Return the [X, Y] coordinate for the center point of the cell that contains the specified text.  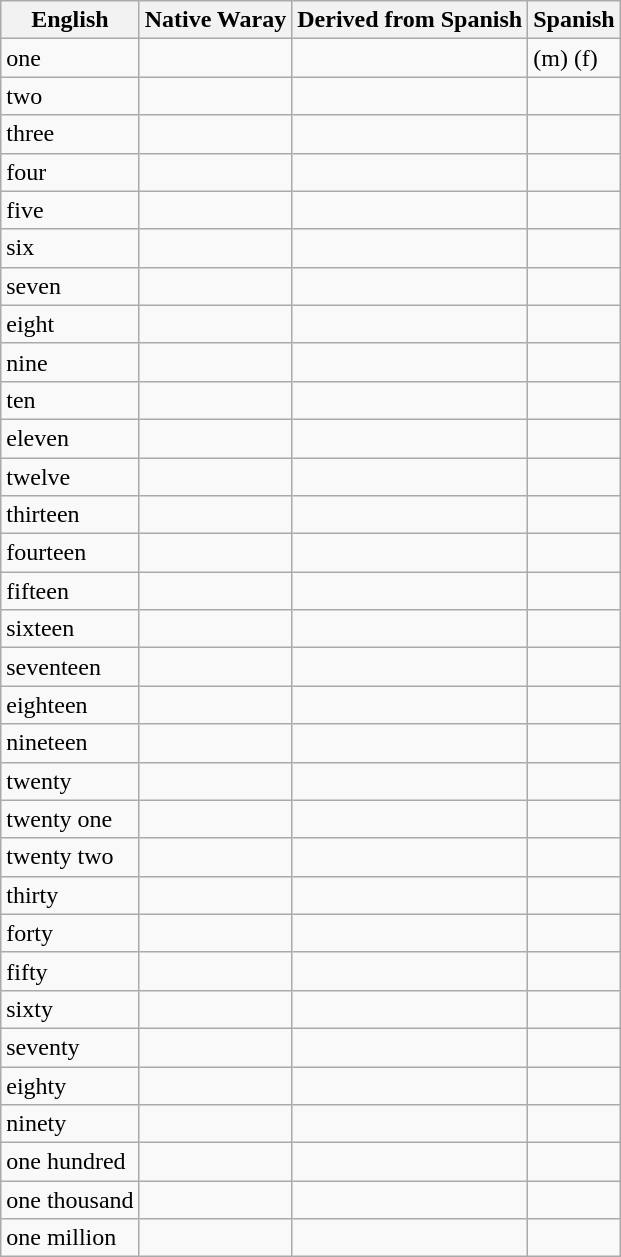
six [70, 248]
five [70, 210]
four [70, 172]
fifty [70, 971]
fifteen [70, 591]
seven [70, 286]
Derived from Spanish [410, 20]
nine [70, 362]
one hundred [70, 1162]
two [70, 96]
twenty two [70, 857]
twelve [70, 477]
one [70, 58]
fourteen [70, 553]
eighty [70, 1085]
Spanish [574, 20]
one thousand [70, 1200]
ninety [70, 1124]
twenty one [70, 819]
one million [70, 1238]
twenty [70, 781]
eighteen [70, 705]
ten [70, 400]
thirty [70, 895]
seventy [70, 1047]
(m) (f) [574, 58]
three [70, 134]
eleven [70, 438]
thirteen [70, 515]
seventeen [70, 667]
forty [70, 933]
eight [70, 324]
English [70, 20]
sixty [70, 1009]
Native Waray [216, 20]
nineteen [70, 743]
sixteen [70, 629]
